For the text-containing cell, return its midpoint in (X, Y) coordinate format. 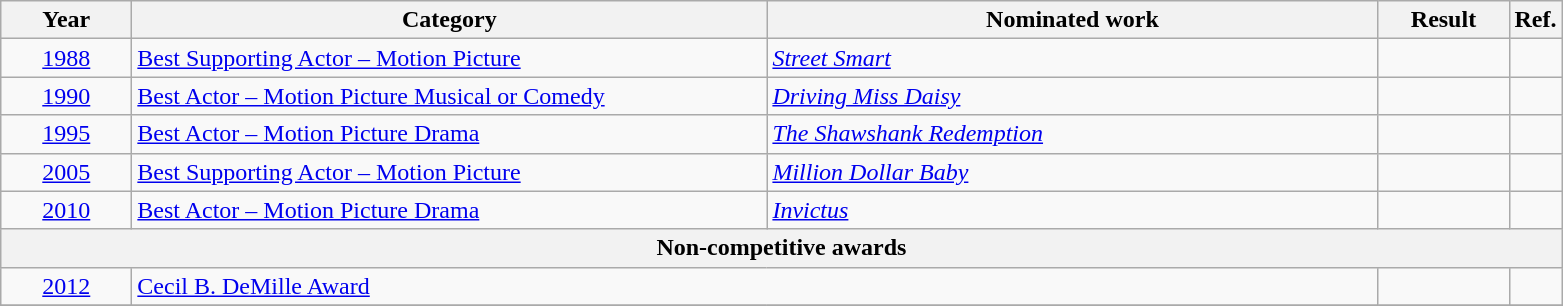
Street Smart (1072, 58)
Ref. (1536, 20)
Nominated work (1072, 20)
Year (66, 20)
Best Actor – Motion Picture Musical or Comedy (450, 96)
Million Dollar Baby (1072, 172)
Cecil B. DeMille Award (755, 286)
Result (1444, 20)
The Shawshank Redemption (1072, 134)
Category (450, 20)
1990 (66, 96)
2010 (66, 210)
Non-competitive awards (782, 248)
1988 (66, 58)
2005 (66, 172)
Driving Miss Daisy (1072, 96)
1995 (66, 134)
Invictus (1072, 210)
2012 (66, 286)
